Find where the given text appears and provide that cell's center as [x, y] coordinate. 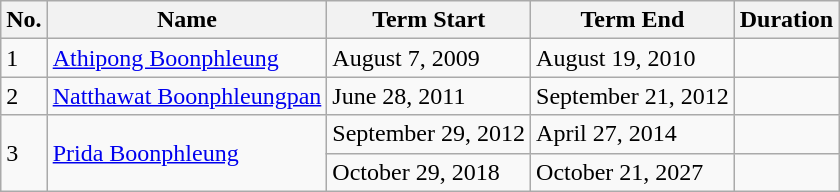
April 27, 2014 [633, 134]
No. [24, 20]
Athipong Boonphleung [187, 58]
September 21, 2012 [633, 96]
Name [187, 20]
Term Start [429, 20]
Term End [633, 20]
August 7, 2009 [429, 58]
June 28, 2011 [429, 96]
Prida Boonphleung [187, 153]
October 21, 2027 [633, 172]
September 29, 2012 [429, 134]
2 [24, 96]
Duration [786, 20]
August 19, 2010 [633, 58]
3 [24, 153]
1 [24, 58]
Natthawat Boonphleungpan [187, 96]
October 29, 2018 [429, 172]
